Search for the cell housing the specified text and yield its (X, Y) center coordinate. 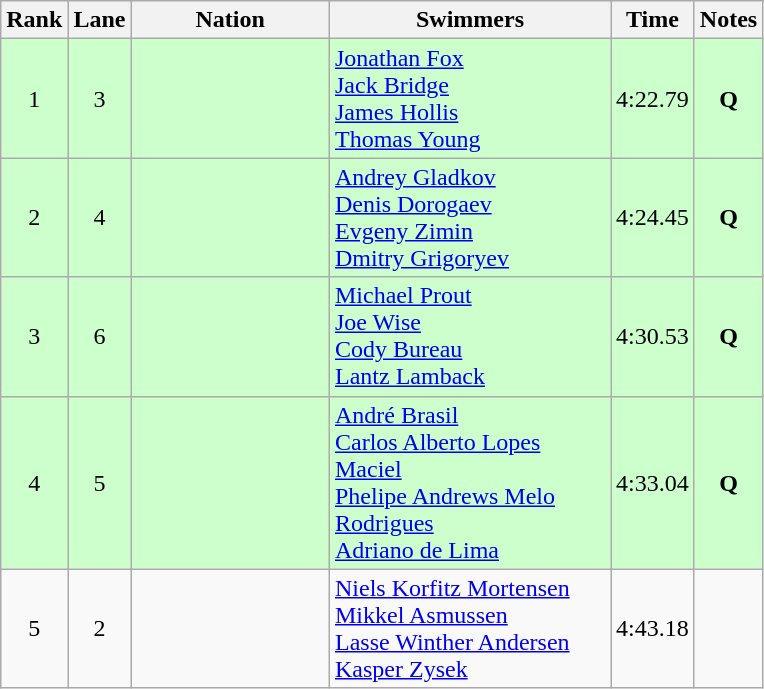
Michael Prout Joe Wise Cody Bureau Lantz Lamback (470, 336)
1 (34, 98)
4:43.18 (653, 628)
André Brasil Carlos Alberto Lopes Maciel Phelipe Andrews Melo Rodrigues Adriano de Lima (470, 482)
Andrey Gladkov Denis Dorogaev Evgeny Zimin Dmitry Grigoryev (470, 218)
Niels Korfitz Mortensen Mikkel Asmussen Lasse Winther Andersen Kasper Zysek (470, 628)
Nation (230, 20)
Time (653, 20)
Swimmers (470, 20)
4:33.04 (653, 482)
4:22.79 (653, 98)
Rank (34, 20)
Jonathan Fox Jack Bridge James Hollis Thomas Young (470, 98)
Notes (728, 20)
Lane (100, 20)
6 (100, 336)
4:30.53 (653, 336)
4:24.45 (653, 218)
